Identify which cell holds the provided text, then report its [x, y] central coordinate. 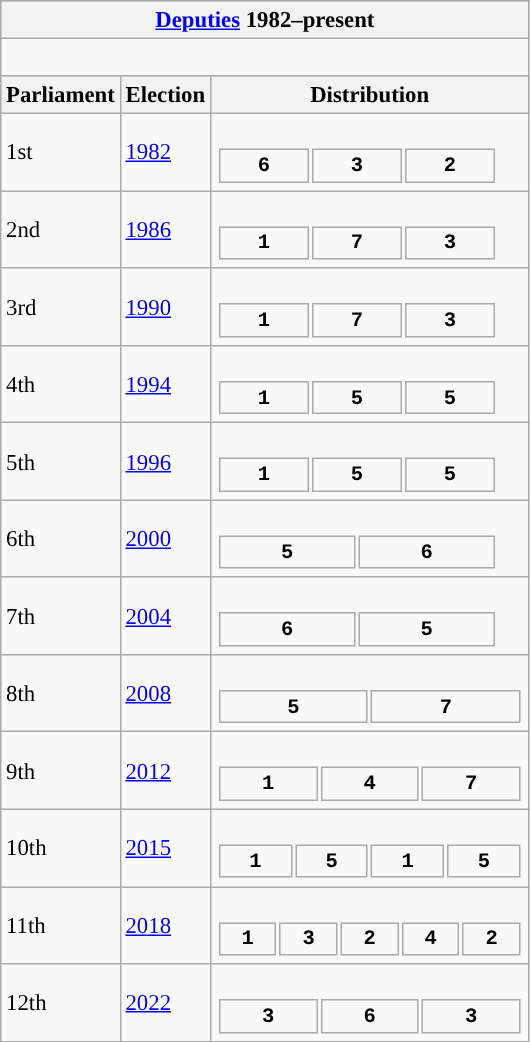
1 5 1 5 [369, 848]
3 6 3 [369, 1002]
10th [60, 848]
6th [60, 538]
4th [60, 384]
1 4 7 [369, 770]
2008 [165, 694]
2012 [165, 770]
5 7 [369, 694]
Distribution [369, 95]
Parliament [60, 95]
1 3 2 4 2 [369, 926]
Deputies 1982–present [265, 20]
9th [60, 770]
2022 [165, 1002]
1994 [165, 384]
Election [165, 95]
5 6 [369, 538]
3rd [60, 306]
6 3 2 [369, 152]
2018 [165, 926]
1990 [165, 306]
1982 [165, 152]
12th [60, 1002]
2nd [60, 230]
5th [60, 462]
11th [60, 926]
7th [60, 616]
1996 [165, 462]
2004 [165, 616]
2000 [165, 538]
8th [60, 694]
2015 [165, 848]
1986 [165, 230]
6 5 [369, 616]
1st [60, 152]
